Determine the [X, Y] coordinate at the center of the cell enclosing the given text.  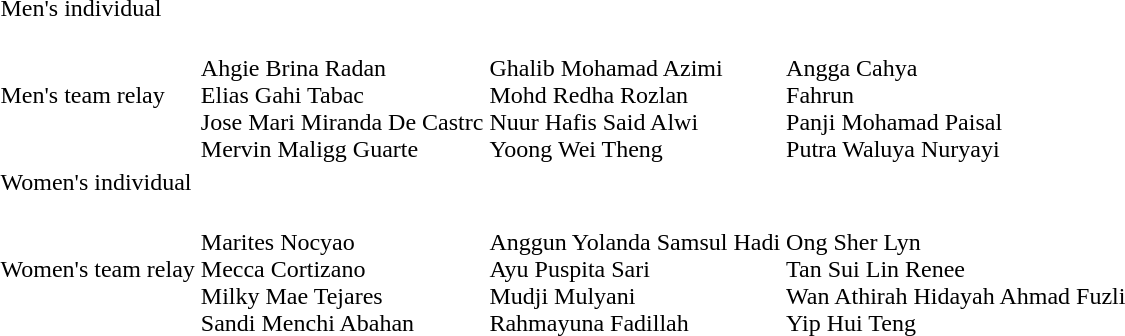
Ghalib Mohamad AzimiMohd Redha RozlanNuur Hafis Said AlwiYoong Wei Theng [635, 95]
Ahgie Brina RadanElias Gahi TabacJose Mari Miranda De CastrcMervin Maligg Guarte [342, 95]
